Provide the [X, Y] coordinate of the cell's center where the given text is located.  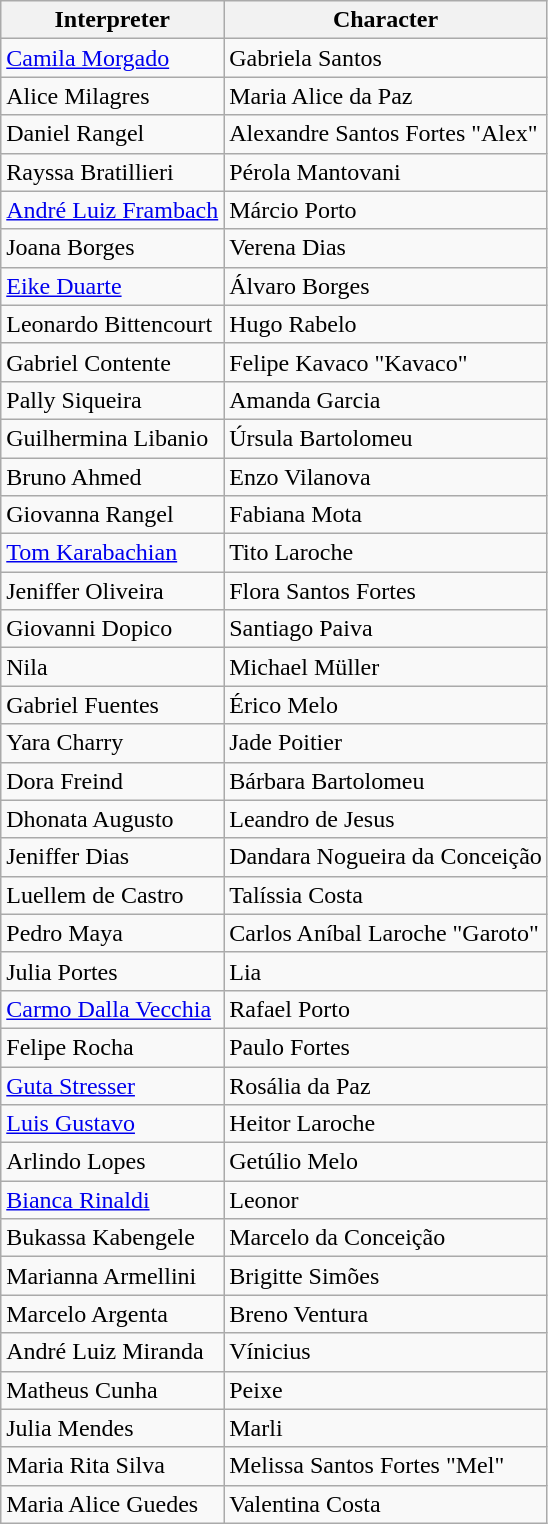
Felipe Kavaco "Kavaco" [386, 362]
Marcelo da Conceição [386, 1238]
Nila [112, 667]
Bruno Ahmed [112, 477]
Tom Karabachian [112, 553]
Flora Santos Fortes [386, 591]
Alexandre Santos Fortes "Alex" [386, 134]
Giovanni Dopico [112, 629]
Luellem de Castro [112, 895]
Daniel Rangel [112, 134]
Joana Borges [112, 248]
Character [386, 20]
Verena Dias [386, 248]
Luis Gustavo [112, 1124]
Guta Stresser [112, 1085]
Amanda Garcia [386, 400]
Bukassa Kabengele [112, 1238]
Peixe [386, 1390]
Yara Charry [112, 743]
Jeniffer Oliveira [112, 591]
Jeniffer Dias [112, 857]
Tito Laroche [386, 553]
Maria Rita Silva [112, 1466]
Gabriel Fuentes [112, 705]
André Luiz Miranda [112, 1352]
Leandro de Jesus [386, 819]
Marianna Armellini [112, 1276]
Bárbara Bartolomeu [386, 781]
Rosália da Paz [386, 1085]
Giovanna Rangel [112, 515]
Breno Ventura [386, 1314]
Arlindo Lopes [112, 1162]
Enzo Vilanova [386, 477]
Márcio Porto [386, 210]
Santiago Paiva [386, 629]
Julia Mendes [112, 1428]
Eike Duarte [112, 286]
Matheus Cunha [112, 1390]
Guilhermina Libanio [112, 438]
Maria Alice da Paz [386, 96]
Leonor [386, 1200]
Gabriel Contente [112, 362]
Carlos Aníbal Laroche "Garoto" [386, 933]
Bianca Rinaldi [112, 1200]
Camila Morgado [112, 58]
Rayssa Bratillieri [112, 172]
Dora Freind [112, 781]
Rafael Porto [386, 1009]
Dhonata Augusto [112, 819]
Talíssia Costa [386, 895]
Maria Alice Guedes [112, 1504]
Úrsula Bartolomeu [386, 438]
Interpreter [112, 20]
Érico Melo [386, 705]
Carmo Dalla Vecchia [112, 1009]
Jade Poitier [386, 743]
Pally Siqueira [112, 400]
Brigitte Simões [386, 1276]
Marli [386, 1428]
Paulo Fortes [386, 1047]
Marcelo Argenta [112, 1314]
Melissa Santos Fortes "Mel" [386, 1466]
Gabriela Santos [386, 58]
Vínicius [386, 1352]
Álvaro Borges [386, 286]
Getúlio Melo [386, 1162]
André Luiz Frambach [112, 210]
Pérola Mantovani [386, 172]
Hugo Rabelo [386, 324]
Valentina Costa [386, 1504]
Alice Milagres [112, 96]
Felipe Rocha [112, 1047]
Fabiana Mota [386, 515]
Heitor Laroche [386, 1124]
Lia [386, 971]
Julia Portes [112, 971]
Pedro Maya [112, 933]
Leonardo Bittencourt [112, 324]
Michael Müller [386, 667]
Dandara Nogueira da Conceição [386, 857]
